Identify which cell holds the provided text, then report its (x, y) central coordinate. 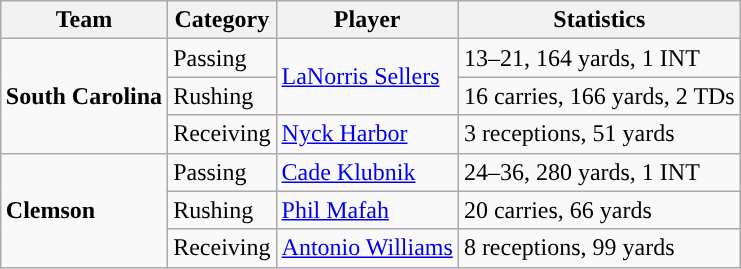
24–36, 280 yards, 1 INT (599, 172)
LaNorris Sellers (367, 77)
Cade Klubnik (367, 172)
3 receptions, 51 yards (599, 134)
Antonio Williams (367, 248)
Category (222, 20)
13–21, 164 yards, 1 INT (599, 58)
20 carries, 66 yards (599, 210)
Team (84, 20)
Nyck Harbor (367, 134)
Phil Mafah (367, 210)
Player (367, 20)
Clemson (84, 210)
8 receptions, 99 yards (599, 248)
Statistics (599, 20)
South Carolina (84, 96)
16 carries, 166 yards, 2 TDs (599, 96)
